Search for the cell housing the specified text and yield its (X, Y) center coordinate. 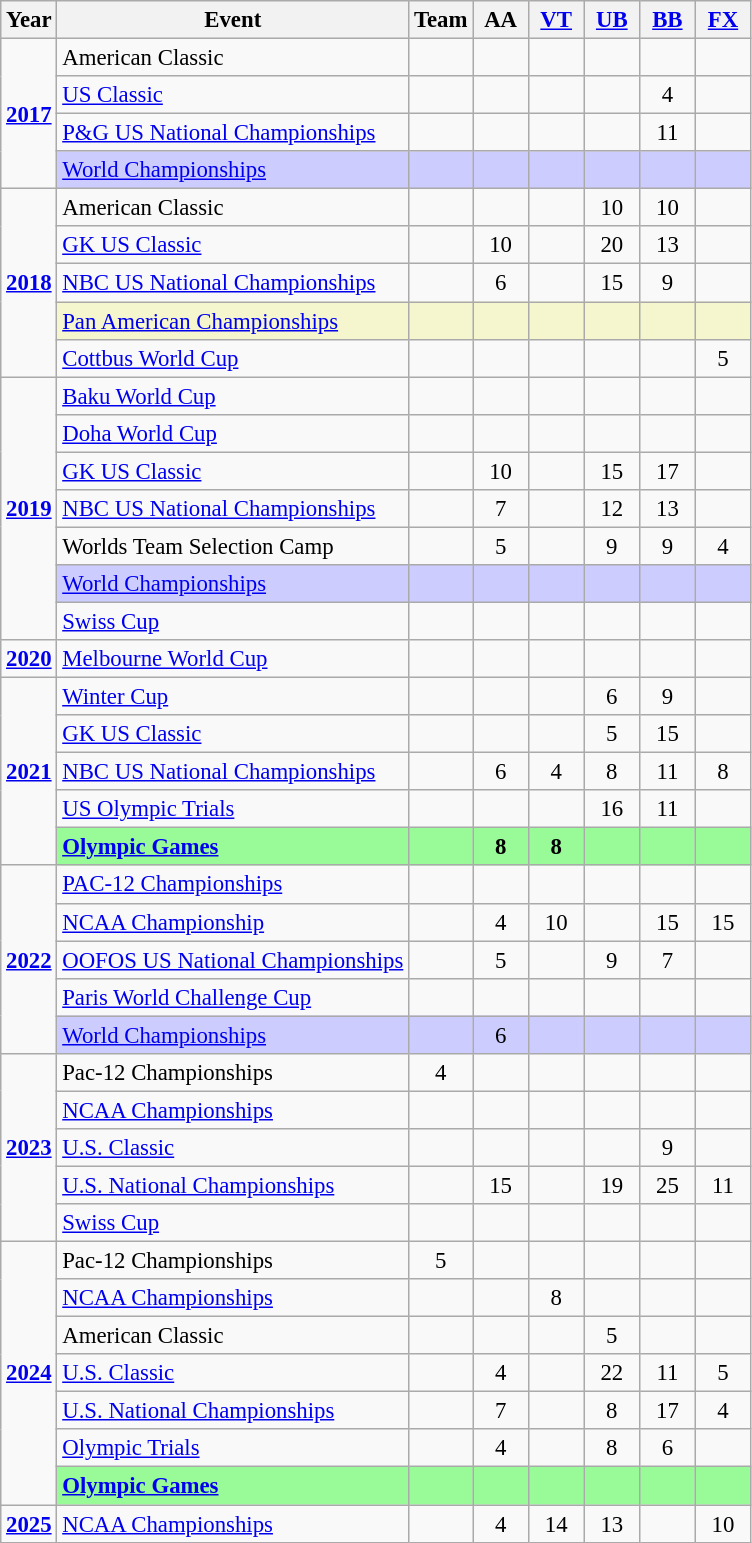
Event (233, 20)
Baku World Cup (233, 396)
14 (556, 1524)
P&G US National Championships (233, 133)
VT (556, 20)
NCAA Championship (233, 922)
19 (612, 1185)
2020 (29, 659)
2022 (29, 960)
16 (612, 809)
2021 (29, 772)
US Classic (233, 95)
Winter Cup (233, 697)
Year (29, 20)
2024 (29, 1374)
12 (612, 509)
2017 (29, 114)
Doha World Cup (233, 433)
Pan American Championships (233, 321)
FX (723, 20)
Worlds Team Selection Camp (233, 546)
PAC-12 Championships (233, 885)
25 (668, 1185)
2025 (29, 1524)
Team (441, 20)
2019 (29, 508)
Cottbus World Cup (233, 358)
22 (612, 1373)
Paris World Challenge Cup (233, 997)
AA (501, 20)
2023 (29, 1148)
2018 (29, 283)
Melbourne World Cup (233, 659)
20 (612, 245)
UB (612, 20)
US Olympic Trials (233, 809)
OOFOS US National Championships (233, 960)
Olympic Trials (233, 1449)
BB (668, 20)
